Detect which cell encompasses the target text, then output its (X, Y) center coordinate. 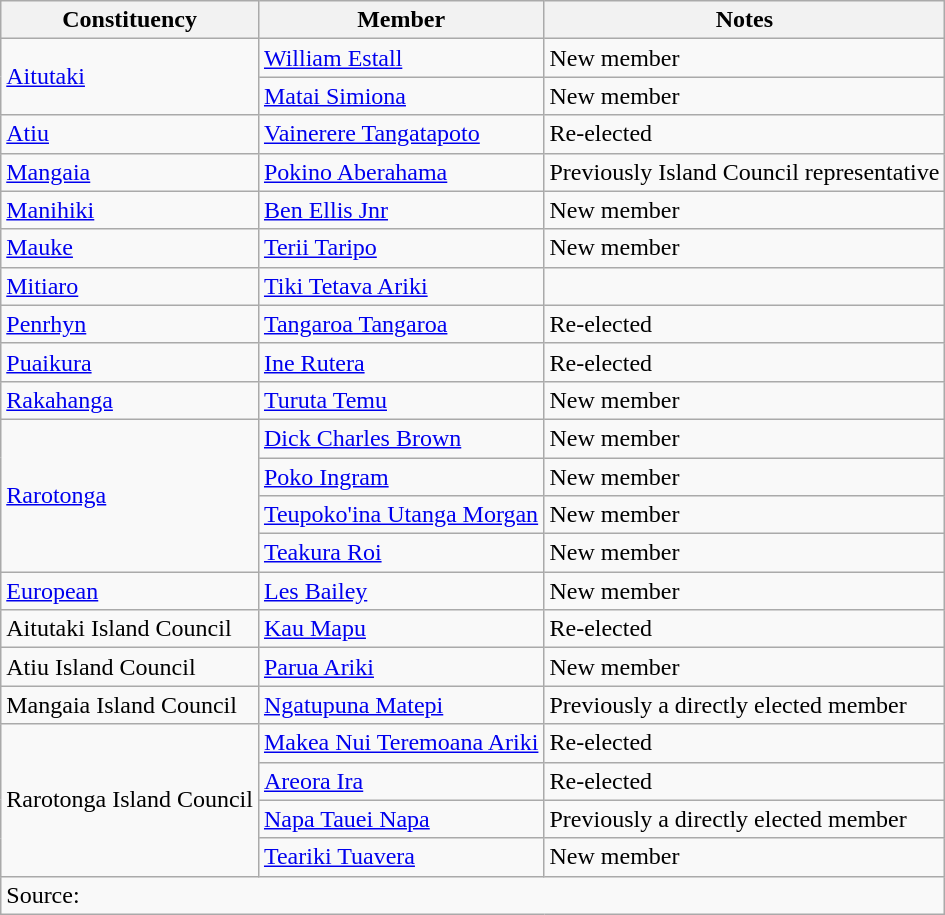
Terii Taripo (401, 248)
Aitutaki Island Council (130, 629)
Makea Nui Teremoana Ariki (401, 743)
Poko Ingram (401, 477)
Ine Rutera (401, 362)
Member (401, 20)
Rarotonga Island Council (130, 800)
Constituency (130, 20)
Rarotonga (130, 495)
Teariki Tuavera (401, 857)
Mangaia Island Council (130, 705)
Penrhyn (130, 324)
Atiu (130, 134)
Tangaroa Tangaroa (401, 324)
William Estall (401, 58)
Previously Island Council representative (744, 172)
Dick Charles Brown (401, 438)
Ben Ellis Jnr (401, 210)
Matai Simiona (401, 96)
Napa Tauei Napa (401, 819)
Pokino Aberahama (401, 172)
Manihiki (130, 210)
Mitiaro (130, 286)
Areora Ira (401, 781)
Source: (473, 895)
Teakura Roi (401, 553)
Notes (744, 20)
Aitutaki (130, 77)
Teupoko'ina Utanga Morgan (401, 515)
Tiki Tetava Ariki (401, 286)
Rakahanga (130, 400)
Atiu Island Council (130, 667)
Turuta Temu (401, 400)
Kau Mapu (401, 629)
Puaikura (130, 362)
Les Bailey (401, 591)
Mangaia (130, 172)
Parua Ariki (401, 667)
Vainerere Tangatapoto (401, 134)
Mauke (130, 248)
Ngatupuna Matepi (401, 705)
European (130, 591)
